Extract the (X, Y) coordinate from the center of the cell holding the provided text.  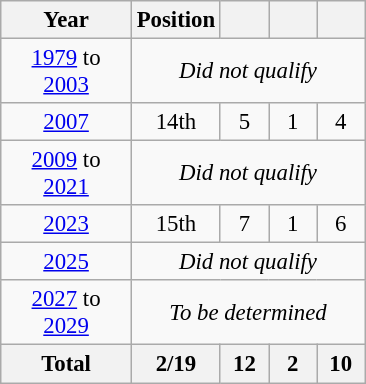
2007 (66, 122)
Position (176, 20)
12 (244, 364)
5 (244, 122)
2023 (66, 224)
1979 to 2003 (66, 72)
2 (293, 364)
10 (341, 364)
4 (341, 122)
Total (66, 364)
Year (66, 20)
7 (244, 224)
To be determined (248, 312)
2/19 (176, 364)
2009 to 2021 (66, 174)
2027 to 2029 (66, 312)
14th (176, 122)
15th (176, 224)
6 (341, 224)
2025 (66, 262)
